Scan for the cell matching the given text and deliver its (x, y) coordinate at center. 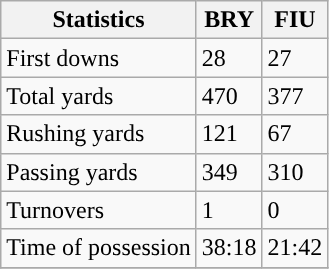
38:18 (229, 248)
67 (295, 134)
BRY (229, 20)
310 (295, 172)
Turnovers (99, 210)
28 (229, 58)
1 (229, 210)
377 (295, 96)
First downs (99, 58)
27 (295, 58)
Rushing yards (99, 134)
Statistics (99, 20)
FIU (295, 20)
Time of possession (99, 248)
349 (229, 172)
121 (229, 134)
21:42 (295, 248)
Total yards (99, 96)
0 (295, 210)
470 (229, 96)
Passing yards (99, 172)
